Locate the cell with the specified text and output its [x, y] center coordinate. 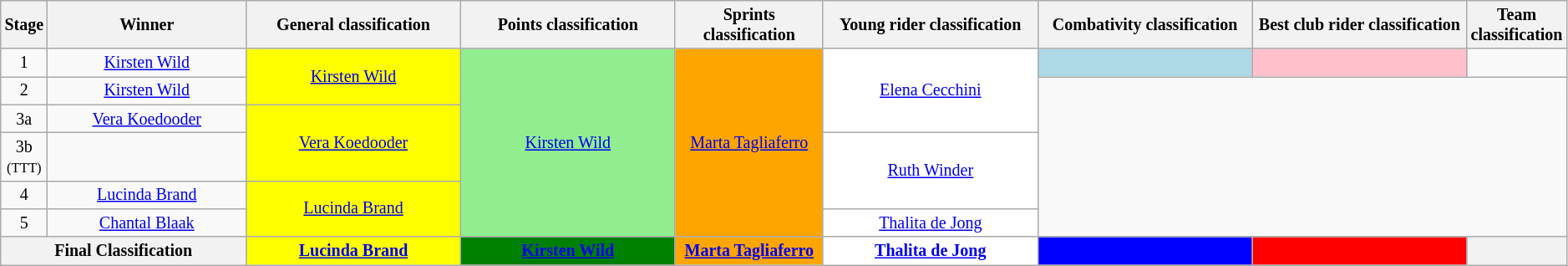
4 [24, 194]
Young rider classification [931, 25]
Chantal Blaak [147, 223]
1 [24, 64]
Winner [147, 25]
Team classification [1517, 25]
Stage [24, 25]
3b (TTT) [24, 157]
Ruth Winder [931, 171]
5 [24, 223]
Best club rider classification [1360, 25]
Combativity classification [1144, 25]
Elena Cecchini [931, 91]
3a [24, 119]
Sprints classification [748, 25]
General classification [354, 25]
2 [24, 90]
Points classification [568, 25]
Final Classification [124, 251]
